From the cell containing the given text, extract its center point as (X, Y) coordinate. 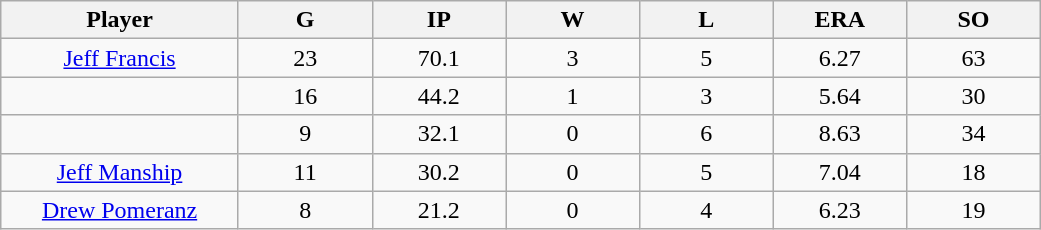
W (573, 20)
1 (573, 96)
9 (305, 134)
Jeff Manship (120, 172)
19 (974, 210)
63 (974, 58)
8 (305, 210)
32.1 (439, 134)
4 (706, 210)
IP (439, 20)
21.2 (439, 210)
16 (305, 96)
G (305, 20)
23 (305, 58)
SO (974, 20)
L (706, 20)
6 (706, 134)
ERA (840, 20)
8.63 (840, 134)
Player (120, 20)
30.2 (439, 172)
Drew Pomeranz (120, 210)
Jeff Francis (120, 58)
70.1 (439, 58)
44.2 (439, 96)
6.27 (840, 58)
11 (305, 172)
18 (974, 172)
34 (974, 134)
6.23 (840, 210)
5.64 (840, 96)
30 (974, 96)
7.04 (840, 172)
